Find where the given text appears and provide that cell's center as (x, y) coordinate. 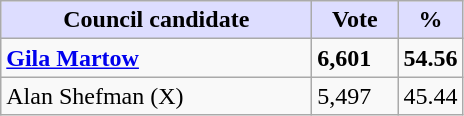
Gila Martow (156, 58)
54.56 (430, 58)
Alan Shefman (X) (156, 96)
Vote (355, 20)
% (430, 20)
6,601 (355, 58)
45.44 (430, 96)
5,497 (355, 96)
Council candidate (156, 20)
